From the cell containing the given text, extract its center point as (x, y) coordinate. 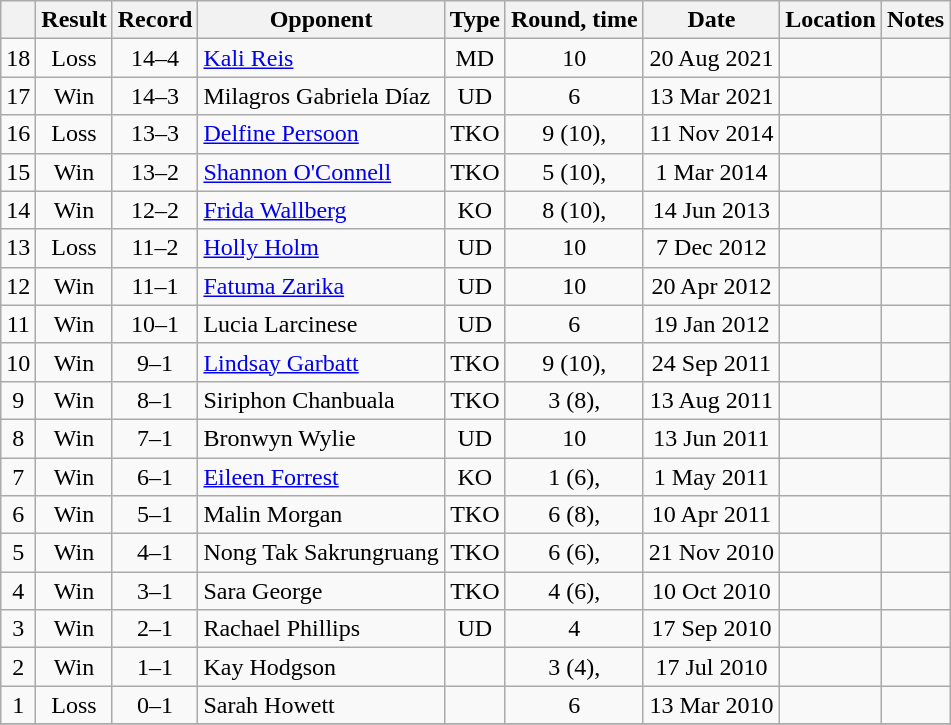
14–4 (155, 58)
Fatuma Zarika (321, 286)
5 (10), (574, 172)
12–2 (155, 210)
20 Aug 2021 (711, 58)
1 (18, 705)
24 Sep 2011 (711, 362)
2 (18, 667)
Kay Hodgson (321, 667)
Kali Reis (321, 58)
Eileen Forrest (321, 477)
MD (474, 58)
0–1 (155, 705)
21 Nov 2010 (711, 553)
2–1 (155, 629)
Shannon O'Connell (321, 172)
11 (18, 324)
Sara George (321, 591)
13 (18, 248)
7 Dec 2012 (711, 248)
13–2 (155, 172)
13 Mar 2021 (711, 96)
Milagros Gabriela Díaz (321, 96)
13–3 (155, 134)
4 (6), (574, 591)
8 (10), (574, 210)
3 (18, 629)
Opponent (321, 20)
Malin Morgan (321, 515)
Siriphon Chanbuala (321, 400)
Lucia Larcinese (321, 324)
17 Sep 2010 (711, 629)
10–1 (155, 324)
3–1 (155, 591)
10 Oct 2010 (711, 591)
3 (4), (574, 667)
13 Aug 2011 (711, 400)
8 (18, 438)
11–2 (155, 248)
Notes (915, 20)
6 (6), (574, 553)
12 (18, 286)
18 (18, 58)
10 Apr 2011 (711, 515)
1 May 2011 (711, 477)
17 Jul 2010 (711, 667)
8–1 (155, 400)
1–1 (155, 667)
3 (8), (574, 400)
20 Apr 2012 (711, 286)
11–1 (155, 286)
9 (18, 400)
6–1 (155, 477)
4–1 (155, 553)
11 Nov 2014 (711, 134)
Location (831, 20)
Nong Tak Sakrungruang (321, 553)
5–1 (155, 515)
1 (6), (574, 477)
Type (474, 20)
Holly Holm (321, 248)
Rachael Phillips (321, 629)
13 Jun 2011 (711, 438)
Sarah Howett (321, 705)
17 (18, 96)
1 Mar 2014 (711, 172)
7–1 (155, 438)
16 (18, 134)
14–3 (155, 96)
Date (711, 20)
Record (155, 20)
5 (18, 553)
Bronwyn Wylie (321, 438)
Frida Wallberg (321, 210)
Lindsay Garbatt (321, 362)
6 (8), (574, 515)
7 (18, 477)
14 (18, 210)
9–1 (155, 362)
19 Jan 2012 (711, 324)
Delfine Persoon (321, 134)
15 (18, 172)
Round, time (574, 20)
13 Mar 2010 (711, 705)
Result (74, 20)
14 Jun 2013 (711, 210)
